Return [x, y] of the center of cell containing provided text 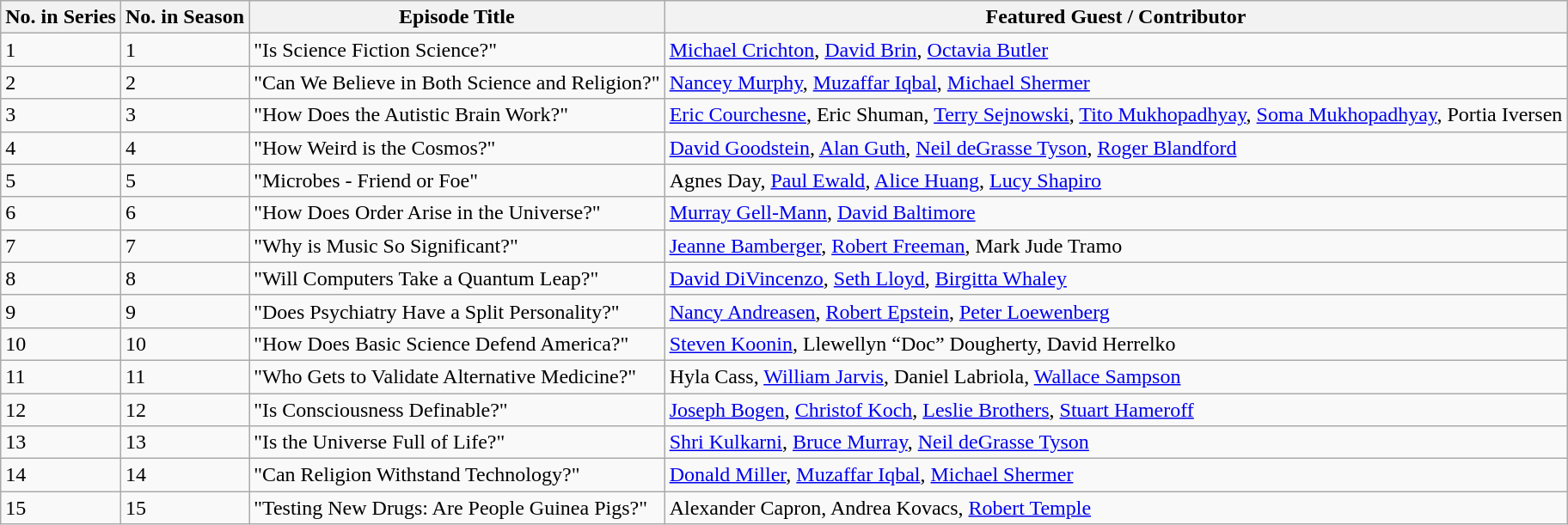
"Microbes - Friend or Foe" [457, 180]
"Is Consciousness Definable?" [457, 410]
"Testing New Drugs: Are People Guinea Pigs?" [457, 508]
David DiVincenzo, Seth Lloyd, Birgitta Whaley [1116, 278]
No. in Series [61, 17]
"How Does Basic Science Defend America?" [457, 344]
"Does Psychiatry Have a Split Personality?" [457, 311]
Episode Title [457, 17]
Alexander Capron, Andrea Kovacs, Robert Temple [1116, 508]
Agnes Day, Paul Ewald, Alice Huang, Lucy Shapiro [1116, 180]
"Is the Universe Full of Life?" [457, 443]
Jeanne Bamberger, Robert Freeman, Mark Jude Tramo [1116, 246]
Featured Guest / Contributor [1116, 17]
"How Weird is the Cosmos?" [457, 148]
Nancey Murphy, Muzaffar Iqbal, Michael Shermer [1116, 82]
"Can Religion Withstand Technology?" [457, 475]
"Who Gets to Validate Alternative Medicine?" [457, 376]
"Why is Music So Significant?" [457, 246]
"How Does Order Arise in the Universe?" [457, 213]
"Is Science Fiction Science?" [457, 50]
Michael Crichton, David Brin, Octavia Butler [1116, 50]
"How Does the Autistic Brain Work?" [457, 115]
David Goodstein, Alan Guth, Neil deGrasse Tyson, Roger Blandford [1116, 148]
Joseph Bogen, Christof Koch, Leslie Brothers, Stuart Hameroff [1116, 410]
No. in Season [184, 17]
Shri Kulkarni, Bruce Murray, Neil deGrasse Tyson [1116, 443]
Donald Miller, Muzaffar Iqbal, Michael Shermer [1116, 475]
Hyla Cass, William Jarvis, Daniel Labriola, Wallace Sampson [1116, 376]
Nancy Andreasen, Robert Epstein, Peter Loewenberg [1116, 311]
"Will Computers Take a Quantum Leap?" [457, 278]
"Can We Believe in Both Science and Religion?" [457, 82]
Eric Courchesne, Eric Shuman, Terry Sejnowski, Tito Mukhopadhyay, Soma Mukhopadhyay, Portia Iversen [1116, 115]
Murray Gell-Mann, David Baltimore [1116, 213]
Steven Koonin, Llewellyn “Doc” Dougherty, David Herrelko [1116, 344]
